Locate the cell with the specified text and output its (X, Y) center coordinate. 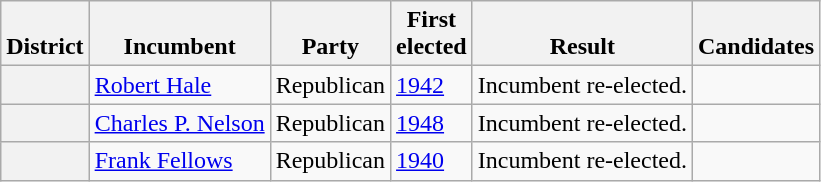
Charles P. Nelson (180, 123)
1940 (432, 161)
District (45, 34)
Robert Hale (180, 85)
Result (582, 34)
Incumbent (180, 34)
Firstelected (432, 34)
Frank Fellows (180, 161)
Candidates (756, 34)
Party (330, 34)
1942 (432, 85)
1948 (432, 123)
